Capture the cell that displays the provided text and extract its [x, y] central coordinate. 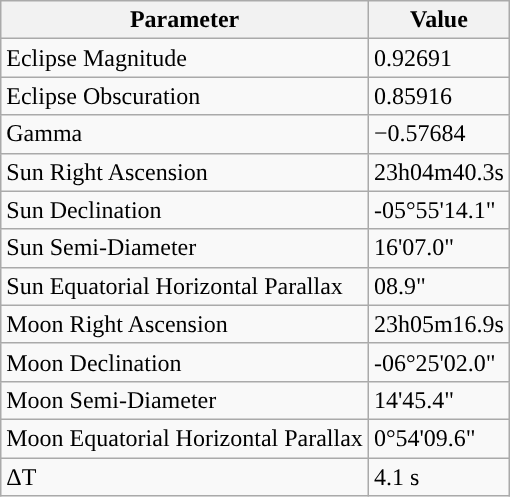
4.1 s [438, 477]
−0.57684 [438, 134]
Moon Semi-Diameter [185, 400]
Eclipse Obscuration [185, 96]
08.9" [438, 286]
Sun Right Ascension [185, 172]
Sun Equatorial Horizontal Parallax [185, 286]
Parameter [185, 20]
-05°55'14.1" [438, 210]
Value [438, 20]
16'07.0" [438, 248]
23h04m40.3s [438, 172]
0°54'09.6" [438, 438]
Moon Declination [185, 362]
-06°25'02.0" [438, 362]
Sun Semi-Diameter [185, 248]
Gamma [185, 134]
Sun Declination [185, 210]
23h05m16.9s [438, 324]
ΔT [185, 477]
Moon Equatorial Horizontal Parallax [185, 438]
0.92691 [438, 58]
0.85916 [438, 96]
Moon Right Ascension [185, 324]
14'45.4" [438, 400]
Eclipse Magnitude [185, 58]
